Detect which cell encompasses the target text, then output its [X, Y] center coordinate. 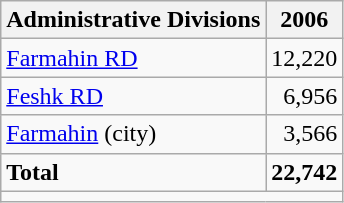
Feshk RD [134, 96]
Farmahin RD [134, 58]
3,566 [304, 134]
Administrative Divisions [134, 20]
2006 [304, 20]
6,956 [304, 96]
12,220 [304, 58]
22,742 [304, 172]
Total [134, 172]
Farmahin (city) [134, 134]
